For the text-containing cell, return its midpoint in [X, Y] coordinate format. 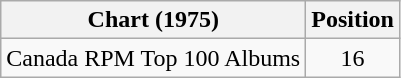
16 [353, 58]
Chart (1975) [154, 20]
Position [353, 20]
Canada RPM Top 100 Albums [154, 58]
